Provide the [X, Y] coordinate of the cell's center where the given text is located.  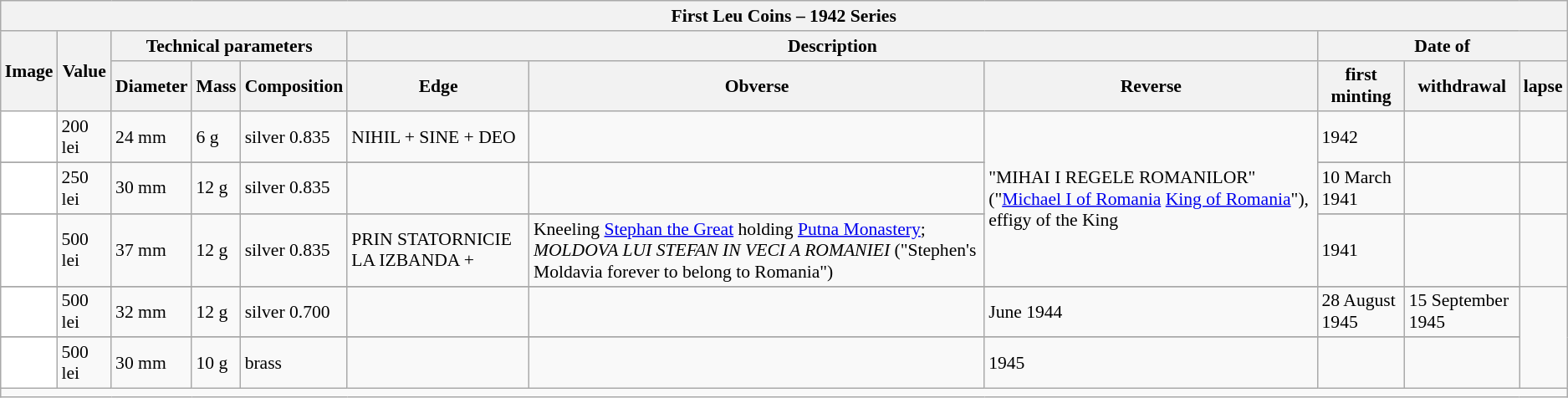
10 March 1941 [1361, 189]
Value [84, 72]
Obverse [757, 85]
28 August 1945 [1361, 311]
NIHIL + SINE + DEO [438, 137]
PRIN STATORNICIE LA IZBANDA + [438, 251]
withdrawal [1462, 85]
Edge [438, 85]
1941 [1361, 251]
37 mm [151, 251]
First Leu Coins – 1942 Series [784, 16]
Diameter [151, 85]
Image [29, 72]
Technical parameters [229, 46]
6 g [216, 137]
brass [294, 363]
32 mm [151, 311]
1942 [1361, 137]
Date of [1443, 46]
250 lei [84, 189]
Kneeling Stephan the Great holding Putna Monastery; MOLDOVA LUI STEFAN IN VECI A ROMANIEI ("Stephen's Moldavia forever to belong to Romania") [757, 251]
Reverse [1151, 85]
lapse [1544, 85]
15 September 1945 [1462, 311]
silver 0.700 [294, 311]
Composition [294, 85]
1945 [1151, 363]
"MIHAI I REGELE ROMANILOR" ("Michael I of Romania King of Romania"), effigy of the King [1151, 199]
24 mm [151, 137]
first minting [1361, 85]
Mass [216, 85]
10 g [216, 363]
June 1944 [1151, 311]
Description [832, 46]
200 lei [84, 137]
